Extract the [X, Y] coordinate from the center of the cell holding the provided text.  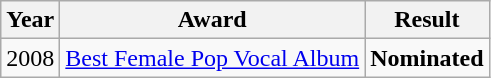
Award [212, 20]
Best Female Pop Vocal Album [212, 58]
Year [30, 20]
Result [427, 20]
2008 [30, 58]
Nominated [427, 58]
